Capture the cell that displays the provided text and extract its [X, Y] central coordinate. 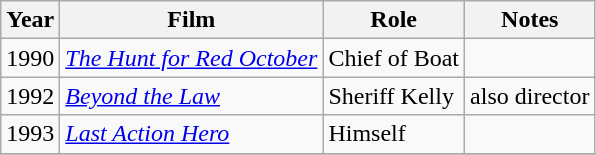
Role [394, 20]
1990 [30, 58]
Film [192, 20]
1992 [30, 96]
Last Action Hero [192, 134]
Notes [530, 20]
Chief of Boat [394, 58]
Year [30, 20]
The Hunt for Red October [192, 58]
Himself [394, 134]
also director [530, 96]
1993 [30, 134]
Sheriff Kelly [394, 96]
Beyond the Law [192, 96]
